Pinpoint the cell where the given text exists, returning its [X, Y] midpoint coordinate. 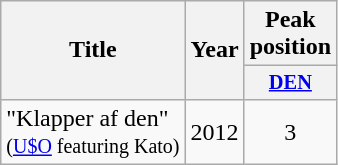
2012 [214, 132]
DEN [290, 83]
"Klapper af den"(U$O featuring Kato) [93, 132]
Peakposition [290, 34]
Title [93, 50]
Year [214, 50]
3 [290, 132]
